Find where the given text appears and provide that cell's center as (X, Y) coordinate. 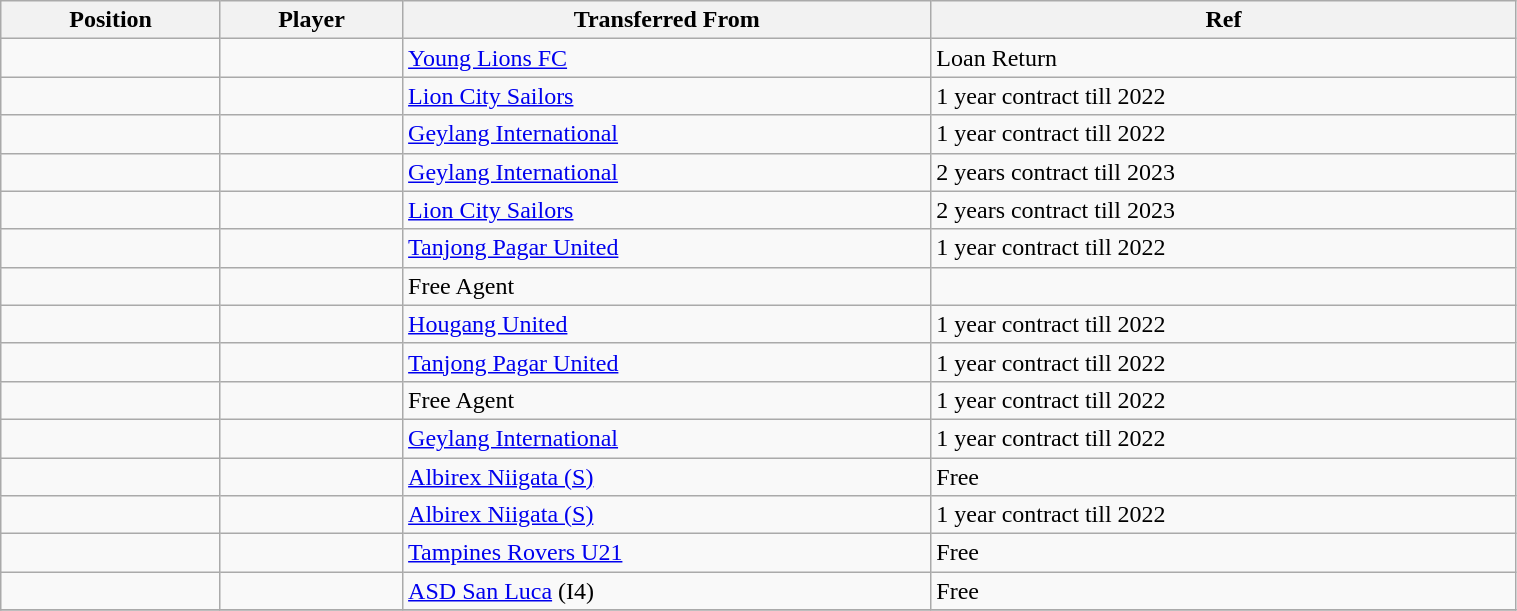
Player (311, 20)
Transferred From (667, 20)
Young Lions FC (667, 58)
ASD San Luca (I4) (667, 591)
Tampines Rovers U21 (667, 553)
Hougang United (667, 324)
Position (111, 20)
Loan Return (1224, 58)
Ref (1224, 20)
